Scan for the cell matching the given text and deliver its [x, y] coordinate at center. 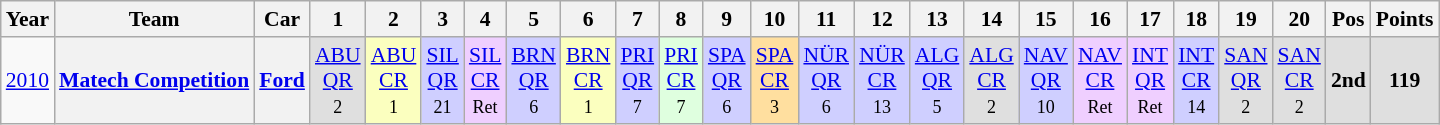
SANCR2 [1300, 80]
Points [1405, 19]
SPAQR6 [727, 80]
Matech Competition [154, 80]
15 [1046, 19]
10 [775, 19]
18 [1196, 19]
PRICR7 [681, 80]
2nd [1348, 80]
6 [588, 19]
5 [534, 19]
19 [1246, 19]
ABUQR2 [338, 80]
14 [991, 19]
13 [937, 19]
SILCRRet [486, 80]
8 [681, 19]
16 [1100, 19]
119 [1405, 80]
Ford [282, 80]
Team [154, 19]
NAVCRRet [1100, 80]
NÜRCR13 [882, 80]
4 [486, 19]
20 [1300, 19]
SANQR2 [1246, 80]
BRNCR1 [588, 80]
1 [338, 19]
Car [282, 19]
11 [826, 19]
9 [727, 19]
BRNQR6 [534, 80]
2010 [28, 80]
ABUCR1 [394, 80]
17 [1150, 19]
INTCR14 [1196, 80]
ALGCR2 [991, 80]
2 [394, 19]
NÜRQR6 [826, 80]
ALGQR5 [937, 80]
NAVQR10 [1046, 80]
INTQRRet [1150, 80]
Year [28, 19]
SILQR21 [442, 80]
SPACR3 [775, 80]
PRIQR7 [637, 80]
12 [882, 19]
Pos [1348, 19]
3 [442, 19]
7 [637, 19]
